Detect which cell encompasses the target text, then output its [X, Y] center coordinate. 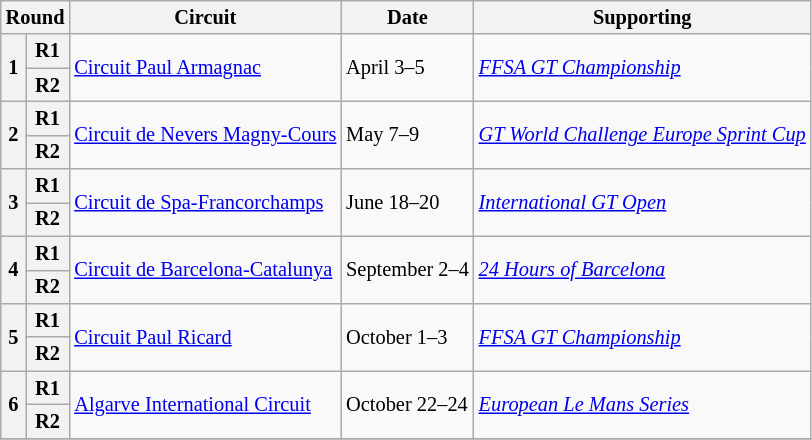
Circuit [205, 17]
Circuit Paul Armagnac [205, 68]
October 22–24 [408, 404]
Circuit de Barcelona-Catalunya [205, 270]
Circuit Paul Ricard [205, 336]
Circuit de Spa-Francorchamps [205, 202]
April 3–5 [408, 68]
GT World Challenge Europe Sprint Cup [642, 134]
6 [14, 404]
4 [14, 270]
1 [14, 68]
May 7–9 [408, 134]
2 [14, 134]
June 18–20 [408, 202]
October 1–3 [408, 336]
3 [14, 202]
Round [36, 17]
Date [408, 17]
Algarve International Circuit [205, 404]
September 2–4 [408, 270]
European Le Mans Series [642, 404]
5 [14, 336]
International GT Open [642, 202]
24 Hours of Barcelona [642, 270]
Circuit de Nevers Magny-Cours [205, 134]
Supporting [642, 17]
